Provide the [X, Y] coordinate of the cell's center where the given text is located.  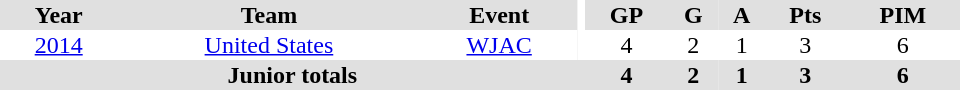
G [693, 15]
Team [268, 15]
Pts [806, 15]
Event [498, 15]
PIM [903, 15]
GP [627, 15]
A [742, 15]
Year [58, 15]
WJAC [498, 45]
Junior totals [292, 75]
2014 [58, 45]
United States [268, 45]
